Determine the (x, y) coordinate at the center of the cell enclosing the given text.  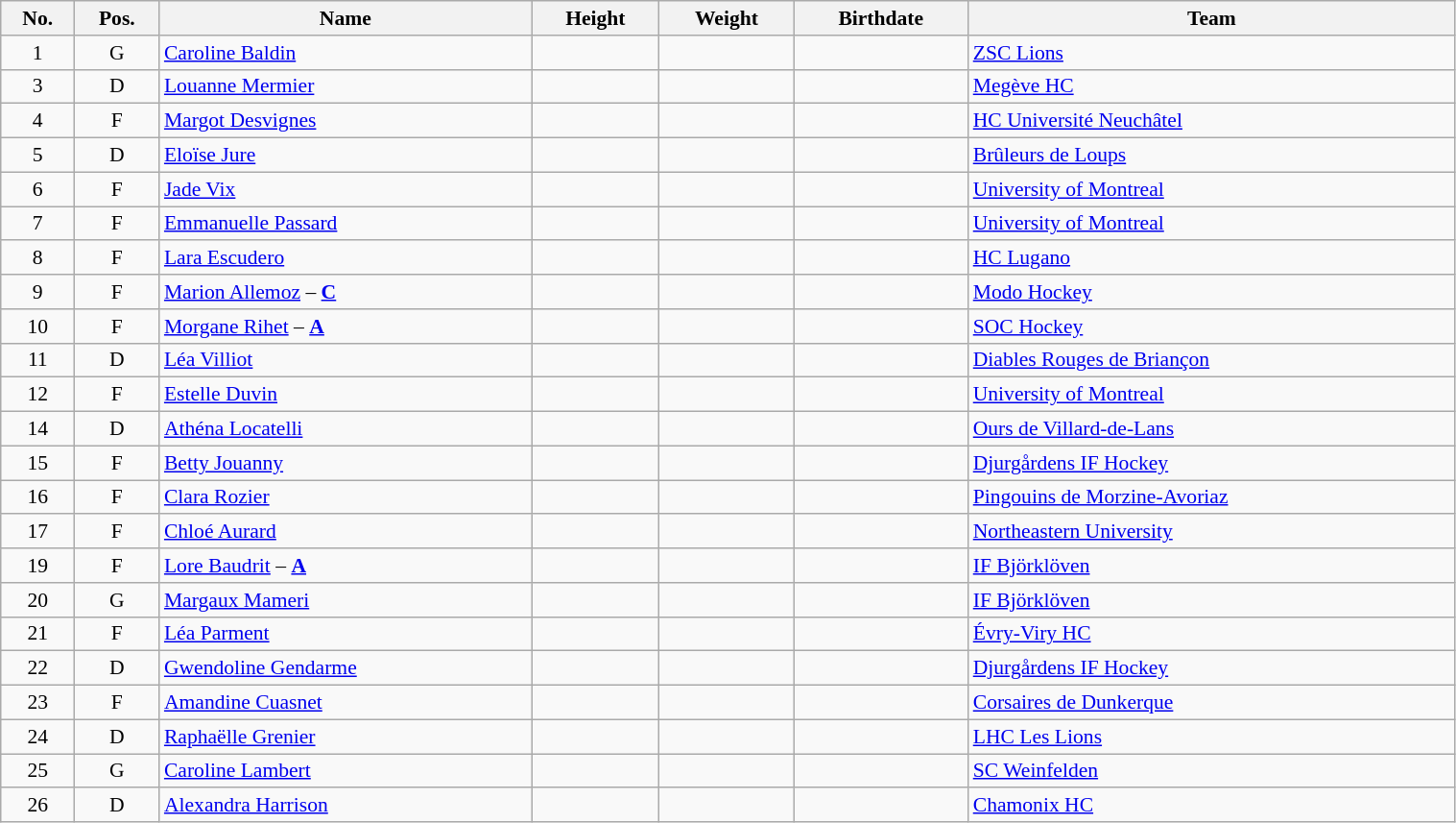
22 (38, 668)
Gwendoline Gendarme (346, 668)
9 (38, 292)
Birthdate (881, 18)
16 (38, 497)
24 (38, 737)
12 (38, 395)
Léa Parment (346, 634)
Chloé Aurard (346, 532)
23 (38, 703)
5 (38, 156)
8 (38, 258)
Caroline Baldin (346, 53)
Clara Rozier (346, 497)
Margaux Mameri (346, 600)
HC Lugano (1211, 258)
Évry-Viry HC (1211, 634)
Corsaires de Dunkerque (1211, 703)
Lore Baudrit – A (346, 566)
19 (38, 566)
Brûleurs de Loups (1211, 156)
Megève HC (1211, 86)
Modo Hockey (1211, 292)
Raphaëlle Grenier (346, 737)
10 (38, 327)
21 (38, 634)
Pos. (117, 18)
ZSC Lions (1211, 53)
Betty Jouanny (346, 463)
Diables Rouges de Briançon (1211, 360)
11 (38, 360)
26 (38, 806)
25 (38, 771)
Eloïse Jure (346, 156)
Ours de Villard-de-Lans (1211, 429)
Lara Escudero (346, 258)
1 (38, 53)
Léa Villiot (346, 360)
LHC Les Lions (1211, 737)
SC Weinfelden (1211, 771)
No. (38, 18)
14 (38, 429)
Height (595, 18)
Caroline Lambert (346, 771)
15 (38, 463)
Northeastern University (1211, 532)
17 (38, 532)
SOC Hockey (1211, 327)
Weight (727, 18)
Marion Allemoz – C (346, 292)
Amandine Cuasnet (346, 703)
Pingouins de Morzine-Avoriaz (1211, 497)
Team (1211, 18)
4 (38, 121)
Athéna Locatelli (346, 429)
Jade Vix (346, 189)
7 (38, 224)
Louanne Mermier (346, 86)
20 (38, 600)
6 (38, 189)
Margot Desvignes (346, 121)
Emmanuelle Passard (346, 224)
Alexandra Harrison (346, 806)
Name (346, 18)
HC Université Neuchâtel (1211, 121)
Estelle Duvin (346, 395)
Morgane Rihet – A (346, 327)
Chamonix HC (1211, 806)
3 (38, 86)
